Return the (X, Y) coordinate for the center point of the cell that contains the specified text.  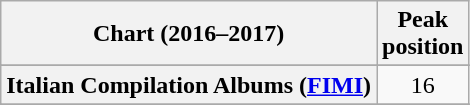
16 (423, 85)
Italian Compilation Albums (FIMI) (189, 85)
Peakposition (423, 34)
Chart (2016–2017) (189, 34)
